Identify which cell holds the provided text, then report its (X, Y) central coordinate. 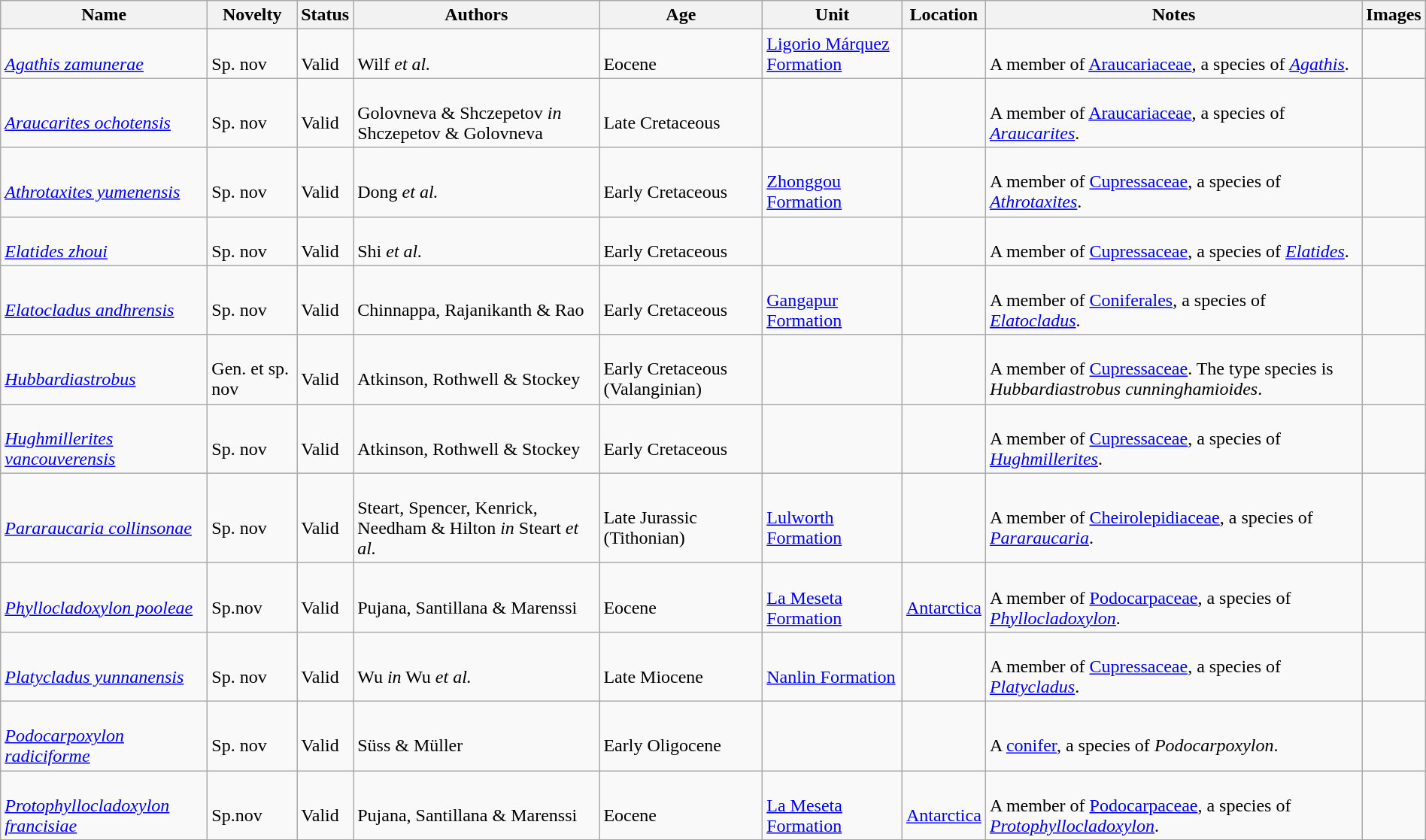
A member of Cupressaceae, a species of Platycladus. (1173, 666)
Elatides zhoui (104, 241)
Protophyllocladoxylon francisiae (104, 805)
Late Jurassic (Tithonian) (681, 517)
Notes (1173, 15)
Early Cretaceous (Valanginian) (681, 369)
Golovneva & Shczepetov in Shczepetov & Golovneva (477, 113)
Platycladus yunnanensis (104, 666)
Elatocladus andhrensis (104, 300)
Status (325, 15)
Gangapur Formation (833, 300)
A member of Cupressaceae, a species of Hughmillerites. (1173, 438)
A member of Araucariaceae, a species of Araucarites. (1173, 113)
Araucarites ochotensis (104, 113)
A member of Cupressaceae. The type species is Hubbardiastrobus cunninghamioides. (1173, 369)
Hubbardiastrobus (104, 369)
Late Miocene (681, 666)
A member of Podocarpaceae, a species of Protophyllocladoxylon. (1173, 805)
Pararaucaria collinsonae (104, 517)
Location (943, 15)
Athrotaxites yumenensis (104, 182)
Süss & Müller (477, 735)
Dong et al. (477, 182)
Shi et al. (477, 241)
A member of Araucariaceae, a species of Agathis. (1173, 54)
Nanlin Formation (833, 666)
Agathis zamunerae (104, 54)
Steart, Spencer, Kenrick, Needham & Hilton in Steart et al. (477, 517)
Lulworth Formation (833, 517)
Podocarpoxylon radiciforme (104, 735)
Age (681, 15)
Unit (833, 15)
A conifer, a species of Podocarpoxylon. (1173, 735)
Zhonggou Formation (833, 182)
Phyllocladoxylon pooleae (104, 597)
Hughmillerites vancouverensis (104, 438)
Ligorio Márquez Formation (833, 54)
A member of Cupressaceae, a species of Elatides. (1173, 241)
Gen. et sp. nov (253, 369)
Novelty (253, 15)
Late Cretaceous (681, 113)
Wilf et al. (477, 54)
A member of Coniferales, a species of Elatocladus. (1173, 300)
A member of Cheirolepidiaceae, a species of Pararaucaria. (1173, 517)
Chinnappa, Rajanikanth & Rao (477, 300)
A member of Cupressaceae, a species of Athrotaxites. (1173, 182)
Images (1394, 15)
A member of Podocarpaceae, a species of Phyllocladoxylon. (1173, 597)
Name (104, 15)
Authors (477, 15)
Wu in Wu et al. (477, 666)
Early Oligocene (681, 735)
